Return the [X, Y] coordinate for the center point of the cell that contains the specified text.  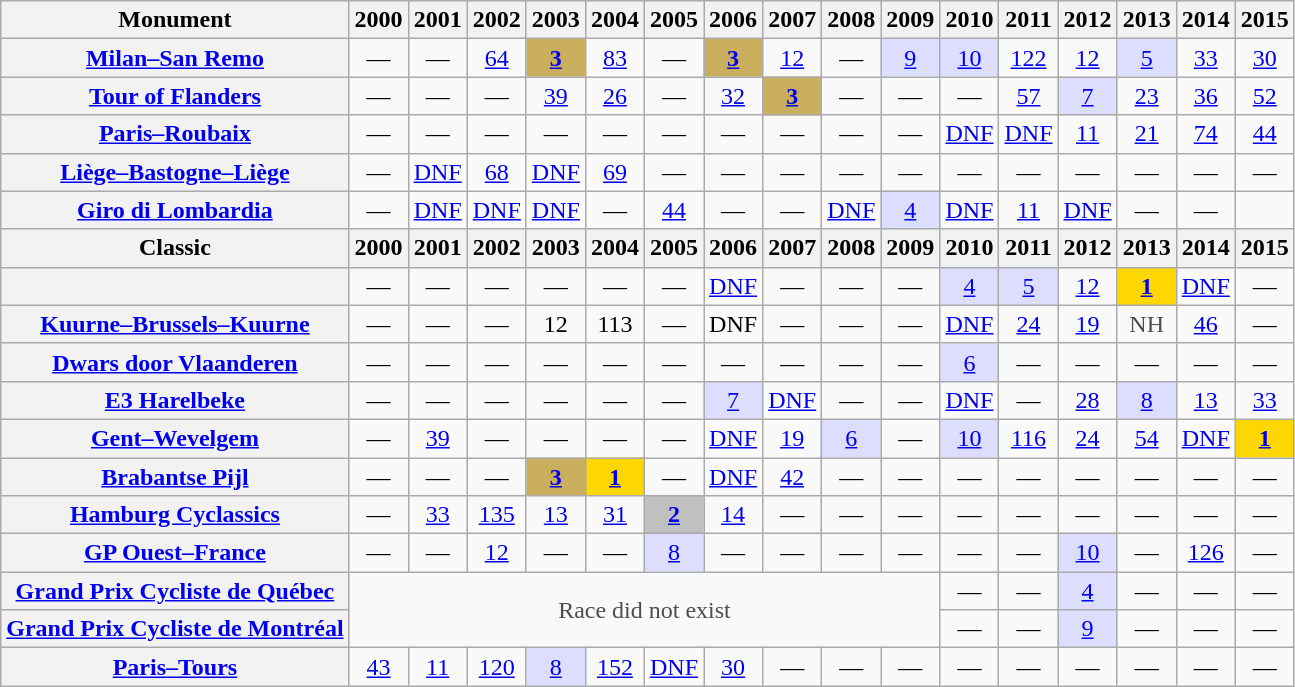
Paris–Roubaix [175, 134]
68 [496, 172]
GP Ouest–France [175, 553]
26 [614, 96]
36 [1206, 96]
31 [614, 515]
42 [792, 477]
126 [1206, 553]
2 [674, 515]
135 [496, 515]
NH [1146, 324]
E3 Harelbeke [175, 400]
Tour of Flanders [175, 96]
152 [614, 667]
28 [1088, 400]
69 [614, 172]
Hamburg Cyclassics [175, 515]
Paris–Tours [175, 667]
46 [1206, 324]
14 [734, 515]
Grand Prix Cycliste de Montréal [175, 629]
120 [496, 667]
32 [734, 96]
52 [1264, 96]
Grand Prix Cycliste de Québec [175, 591]
21 [1146, 134]
54 [1146, 438]
Giro di Lombardia [175, 210]
57 [1028, 96]
Gent–Wevelgem [175, 438]
116 [1028, 438]
Race did not exist [644, 610]
Brabantse Pijl [175, 477]
Monument [175, 20]
113 [614, 324]
Milan–San Remo [175, 58]
74 [1206, 134]
Classic [175, 248]
Kuurne–Brussels–Kuurne [175, 324]
64 [496, 58]
43 [378, 667]
122 [1028, 58]
23 [1146, 96]
83 [614, 58]
Liège–Bastogne–Liège [175, 172]
Dwars door Vlaanderen [175, 362]
